Return [x, y] of the center of cell containing provided text 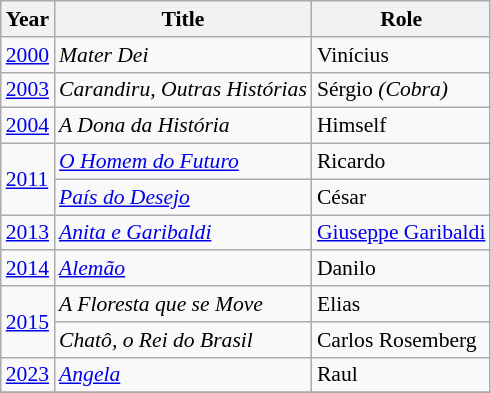
Role [402, 19]
A Dona da História [183, 126]
2014 [28, 269]
Carlos Rosemberg [402, 340]
Anita e Garibaldi [183, 233]
César [402, 197]
2000 [28, 55]
Mater Dei [183, 55]
Vinícius [402, 55]
Ricardo [402, 162]
2003 [28, 90]
Sérgio (Cobra) [402, 90]
Elias [402, 304]
Carandiru, Outras Histórias [183, 90]
Raul [402, 375]
2023 [28, 375]
2015 [28, 322]
2011 [28, 180]
Alemão [183, 269]
Title [183, 19]
País do Desejo [183, 197]
2013 [28, 233]
2004 [28, 126]
Giuseppe Garibaldi [402, 233]
Danilo [402, 269]
A Floresta que se Move [183, 304]
Angela [183, 375]
Year [28, 19]
Himself [402, 126]
O Homem do Futuro [183, 162]
Chatô, o Rei do Brasil [183, 340]
